Extract the (X, Y) coordinate from the center of the cell holding the provided text.  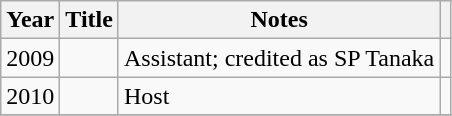
Title (90, 20)
2010 (30, 96)
Assistant; credited as SP Tanaka (278, 58)
2009 (30, 58)
Notes (278, 20)
Year (30, 20)
Host (278, 96)
